Pinpoint the cell where the given text exists, returning its (x, y) midpoint coordinate. 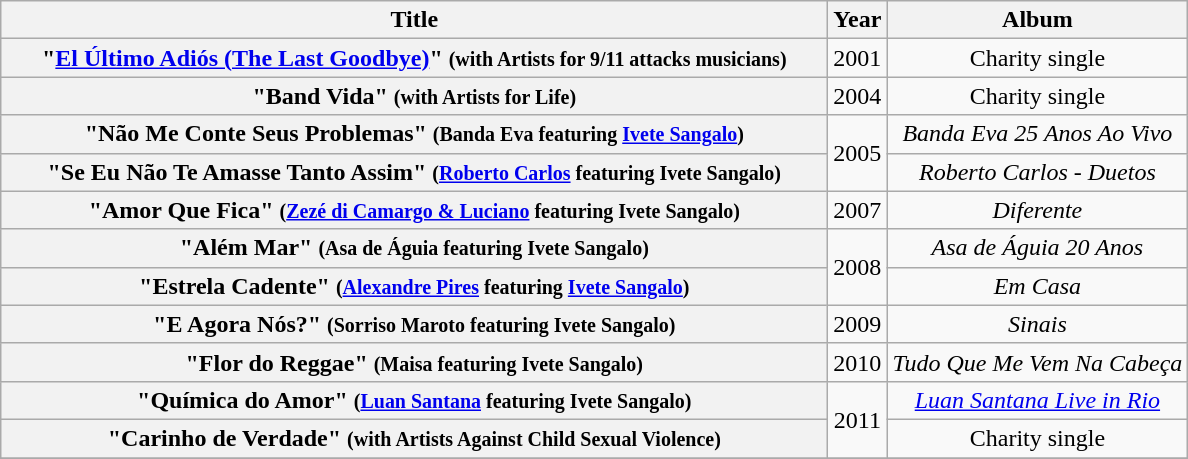
"Química do Amor" (Luan Santana featuring Ivete Sangalo) (414, 400)
"Estrela Cadente" (Alexandre Pires featuring Ivete Sangalo) (414, 286)
Diferente (1038, 210)
Album (1038, 20)
"Carinho de Verdade" (with Artists Against Child Sexual Violence) (414, 438)
2004 (858, 96)
Luan Santana Live in Rio (1038, 400)
2001 (858, 58)
2010 (858, 362)
Em Casa (1038, 286)
Banda Eva 25 Anos Ao Vivo (1038, 134)
"E Agora Nós?" (Sorriso Maroto featuring Ivete Sangalo) (414, 324)
Tudo Que Me Vem Na Cabeça (1038, 362)
"Band Vida" (with Artists for Life) (414, 96)
"Amor Que Fica" (Zezé di Camargo & Luciano featuring Ivete Sangalo) (414, 210)
Asa de Águia 20 Anos (1038, 248)
"Se Eu Não Te Amasse Tanto Assim" (Roberto Carlos featuring Ivete Sangalo) (414, 172)
Sinais (1038, 324)
2011 (858, 419)
Roberto Carlos - Duetos (1038, 172)
Year (858, 20)
"Não Me Conte Seus Problemas" (Banda Eva featuring Ivete Sangalo) (414, 134)
"Além Mar" (Asa de Águia featuring Ivete Sangalo) (414, 248)
Title (414, 20)
2007 (858, 210)
2008 (858, 267)
2009 (858, 324)
"Flor do Reggae" (Maisa featuring Ivete Sangalo) (414, 362)
2005 (858, 153)
"El Último Adiós (The Last Goodbye)" (with Artists for 9/11 attacks musicians) (414, 58)
